Detect which cell encompasses the target text, then output its (X, Y) center coordinate. 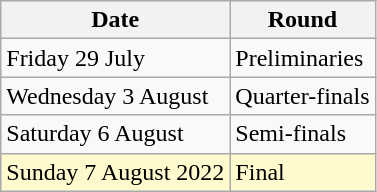
Wednesday 3 August (116, 96)
Preliminaries (302, 58)
Quarter-finals (302, 96)
Date (116, 20)
Final (302, 172)
Semi-finals (302, 134)
Round (302, 20)
Friday 29 July (116, 58)
Sunday 7 August 2022 (116, 172)
Saturday 6 August (116, 134)
